Locate the cell with the specified text and output its [X, Y] center coordinate. 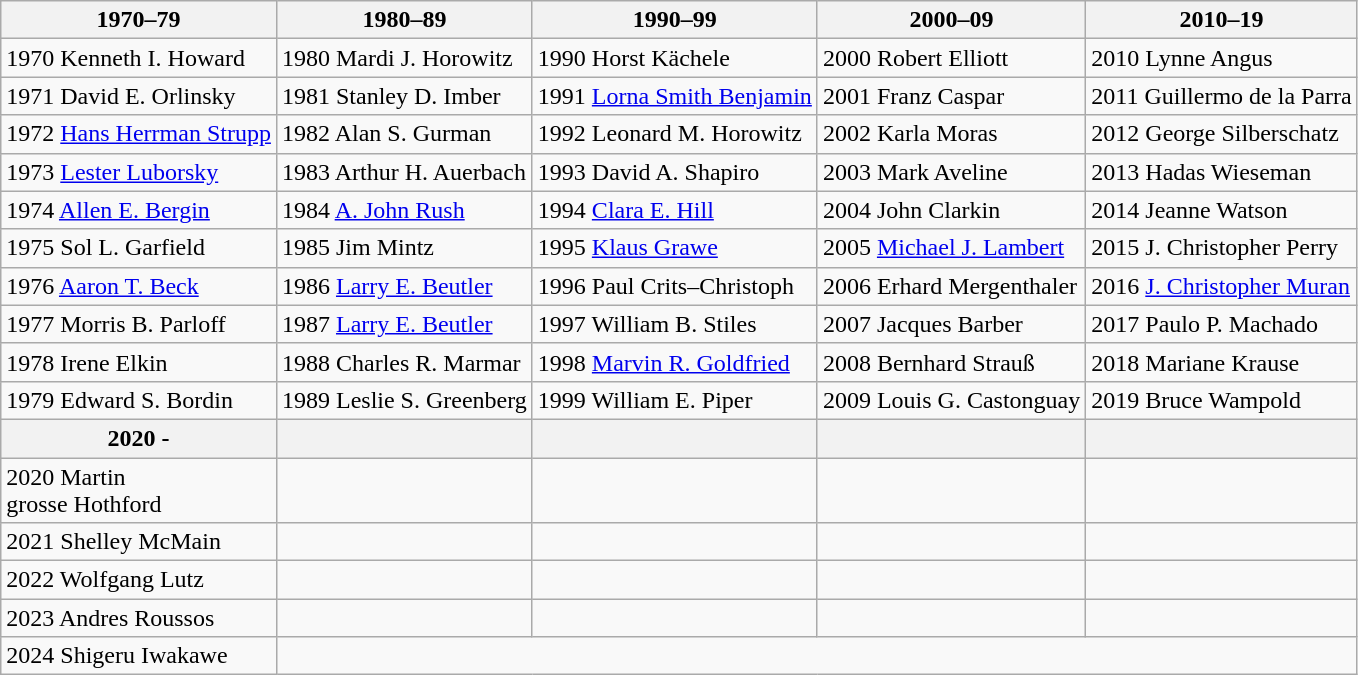
1970 Kenneth I. Howard [139, 58]
2001 Franz Caspar [951, 96]
1983 Arthur H. Auerbach [404, 172]
1971 David E. Orlinsky [139, 96]
1998 Marvin R. Goldfried [674, 362]
2015 J. Christopher Perry [1222, 248]
2019 Bruce Wampold [1222, 400]
2016 J. Christopher Muran [1222, 286]
2009 Louis G. Castonguay [951, 400]
2010–19 [1222, 20]
1990 Horst Kächele [674, 58]
1997 William B. Stiles [674, 324]
2010 Lynne Angus [1222, 58]
2011 Guillermo de la Parra [1222, 96]
1974 Allen E. Bergin [139, 210]
1990–99 [674, 20]
2024 Shigeru Iwakawe [139, 656]
2012 George Silberschatz [1222, 134]
1984 A. John Rush [404, 210]
2005 Michael J. Lambert [951, 248]
2013 Hadas Wieseman [1222, 172]
1985 Jim Mintz [404, 248]
2020 - [139, 438]
1999 William E. Piper [674, 400]
1986 Larry E. Beutler [404, 286]
1994 Clara E. Hill [674, 210]
2023 Andres Roussos [139, 618]
2006 Erhard Mergenthaler [951, 286]
2000–09 [951, 20]
1995 Klaus Grawe [674, 248]
2020 Martingrosse Hothford [139, 490]
1993 David A. Shapiro [674, 172]
2008 Bernhard Strauß [951, 362]
2002 Karla Moras [951, 134]
1973 Lester Luborsky [139, 172]
2014 Jeanne Watson [1222, 210]
2021 Shelley McMain [139, 542]
1991 Lorna Smith Benjamin [674, 96]
1970–79 [139, 20]
1992 Leonard M. Horowitz [674, 134]
2007 Jacques Barber [951, 324]
1980 Mardi J. Horowitz [404, 58]
1979 Edward S. Bordin [139, 400]
2022 Wolfgang Lutz [139, 580]
1976 Aaron T. Beck [139, 286]
1975 Sol L. Garfield [139, 248]
1982 Alan S. Gurman [404, 134]
1980–89 [404, 20]
1988 Charles R. Marmar [404, 362]
1977 Morris B. Parloff [139, 324]
1989 Leslie S. Greenberg [404, 400]
2004 John Clarkin [951, 210]
1996 Paul Crits–Christoph [674, 286]
2017 Paulo P. Machado [1222, 324]
2003 Mark Aveline [951, 172]
1987 Larry E. Beutler [404, 324]
1972 Hans Herrman Strupp [139, 134]
2000 Robert Elliott [951, 58]
1978 Irene Elkin [139, 362]
1981 Stanley D. Imber [404, 96]
2018 Mariane Krause [1222, 362]
